Identify which cell holds the provided text, then report its (X, Y) central coordinate. 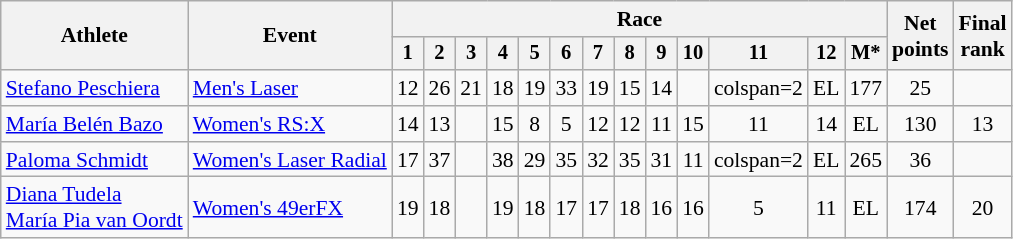
38 (503, 160)
177 (866, 88)
31 (662, 160)
3 (471, 54)
21 (471, 88)
174 (920, 208)
20 (983, 208)
Men's Laser (290, 88)
Event (290, 36)
4 (503, 54)
2 (440, 54)
29 (535, 160)
6 (566, 54)
33 (566, 88)
Athlete (94, 36)
Finalrank (983, 36)
Women's Laser Radial (290, 160)
Women's RS:X (290, 124)
26 (440, 88)
Netpoints (920, 36)
32 (598, 160)
7 (598, 54)
M* (866, 54)
130 (920, 124)
Stefano Peschiera (94, 88)
1 (408, 54)
265 (866, 160)
Women's 49erFX (290, 208)
María Belén Bazo (94, 124)
Diana TudelaMaría Pia van Oordt (94, 208)
25 (920, 88)
10 (693, 54)
Race (640, 19)
37 (440, 160)
9 (662, 54)
Paloma Schmidt (94, 160)
36 (920, 160)
